Locate the cell with the specified text and output its (X, Y) center coordinate. 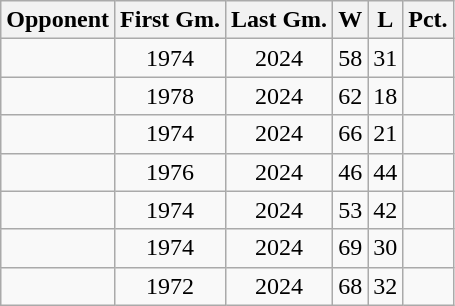
42 (386, 210)
53 (350, 210)
W (350, 20)
L (386, 20)
18 (386, 96)
21 (386, 134)
58 (350, 58)
First Gm. (170, 20)
1976 (170, 172)
Opponent (58, 20)
69 (350, 248)
1972 (170, 286)
68 (350, 286)
1978 (170, 96)
31 (386, 58)
66 (350, 134)
62 (350, 96)
Last Gm. (280, 20)
32 (386, 286)
44 (386, 172)
30 (386, 248)
Pct. (428, 20)
46 (350, 172)
